Search for the cell housing the specified text and yield its (X, Y) center coordinate. 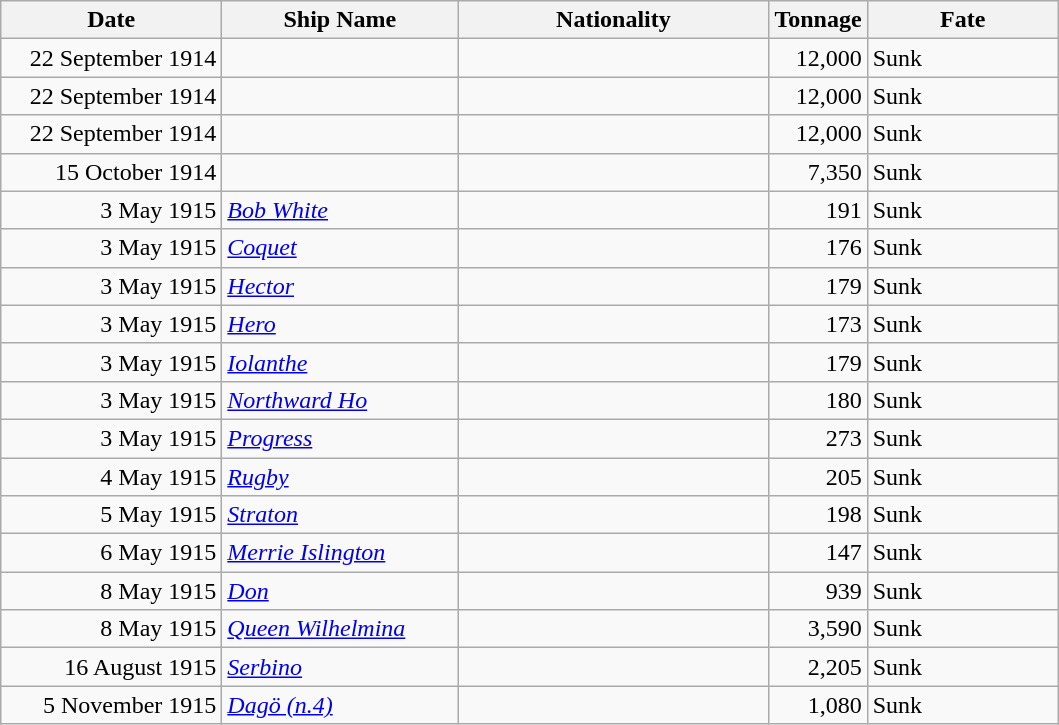
Coquet (340, 248)
Serbino (340, 667)
176 (818, 248)
Iolanthe (340, 362)
Hero (340, 324)
3,590 (818, 629)
180 (818, 400)
16 August 1915 (112, 667)
Date (112, 20)
Northward Ho (340, 400)
5 May 1915 (112, 515)
7,350 (818, 172)
2,205 (818, 667)
Don (340, 591)
15 October 1914 (112, 172)
6 May 1915 (112, 553)
Bob White (340, 210)
Ship Name (340, 20)
Dagö (n.4) (340, 705)
Queen Wilhelmina (340, 629)
191 (818, 210)
Rugby (340, 477)
147 (818, 553)
273 (818, 438)
939 (818, 591)
1,080 (818, 705)
4 May 1915 (112, 477)
Tonnage (818, 20)
Merrie Islington (340, 553)
Hector (340, 286)
205 (818, 477)
173 (818, 324)
Fate (962, 20)
5 November 1915 (112, 705)
Progress (340, 438)
198 (818, 515)
Nationality (614, 20)
Straton (340, 515)
